Capture the cell that displays the provided text and extract its (X, Y) central coordinate. 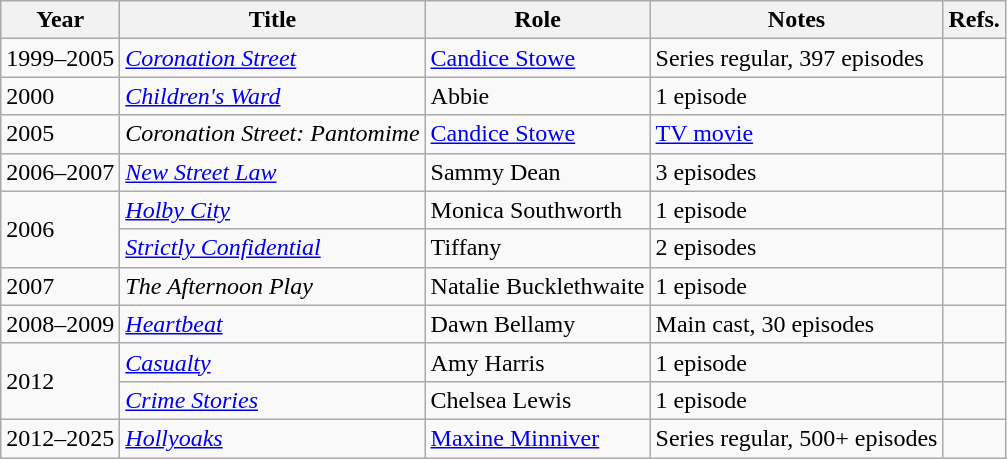
2000 (60, 96)
New Street Law (272, 172)
Refs. (974, 20)
The Afternoon Play (272, 286)
Children's Ward (272, 96)
2012 (60, 381)
Title (272, 20)
Tiffany (538, 248)
2 episodes (796, 248)
Chelsea Lewis (538, 400)
Series regular, 397 episodes (796, 58)
Crime Stories (272, 400)
1999–2005 (60, 58)
Role (538, 20)
TV movie (796, 134)
2005 (60, 134)
2006–2007 (60, 172)
Holby City (272, 210)
2012–2025 (60, 438)
2006 (60, 229)
Natalie Bucklethwaite (538, 286)
Hollyoaks (272, 438)
Abbie (538, 96)
Dawn Bellamy (538, 324)
2007 (60, 286)
Heartbeat (272, 324)
Series regular, 500+ episodes (796, 438)
Coronation Street: Pantomime (272, 134)
2008–2009 (60, 324)
Maxine Minniver (538, 438)
Casualty (272, 362)
Strictly Confidential (272, 248)
Main cast, 30 episodes (796, 324)
Monica Southworth (538, 210)
Year (60, 20)
Sammy Dean (538, 172)
Coronation Street (272, 58)
3 episodes (796, 172)
Amy Harris (538, 362)
Notes (796, 20)
